From the cell containing the given text, extract its center point as [x, y] coordinate. 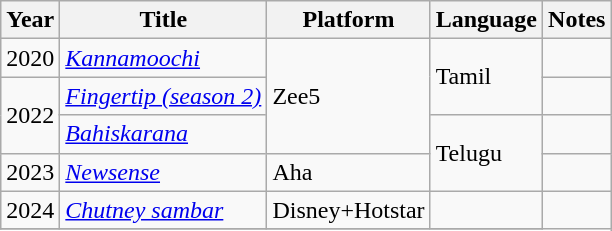
Kannamoochi [164, 58]
Tamil [486, 77]
2020 [30, 58]
Telugu [486, 153]
Disney+Hotstar [348, 210]
2023 [30, 172]
Bahiskarana [164, 134]
Chutney sambar [164, 210]
Year [30, 20]
2024 [30, 210]
Notes [577, 20]
Newsense [164, 172]
Aha [348, 172]
Platform [348, 20]
2022 [30, 115]
Language [486, 20]
Fingertip (season 2) [164, 96]
Zee5 [348, 96]
Title [164, 20]
